Return (x, y) of the center of cell containing provided text 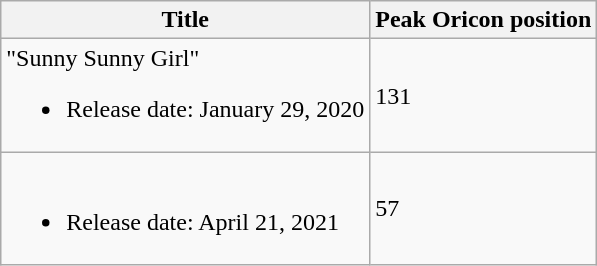
57 (484, 208)
"Sunny Sunny Girl"Release date: January 29, 2020 (186, 96)
Peak Oricon position (484, 20)
131 (484, 96)
Release date: April 21, 2021 (186, 208)
Title (186, 20)
